Find where the given text appears and provide that cell's center as [X, Y] coordinate. 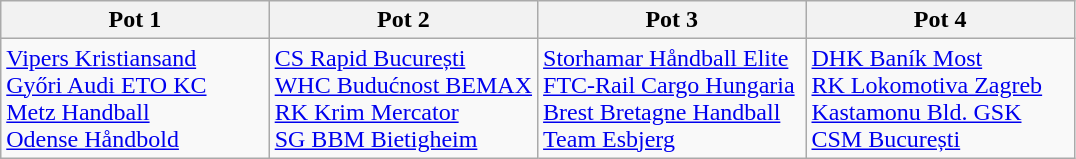
DHK Baník Most RK Lokomotiva Zagreb Kastamonu Bld. GSK CSM București [940, 98]
Pot 2 [403, 20]
CS Rapid București WHC Budućnost BEMAX RK Krim Mercator SG BBM Bietigheim [403, 98]
Pot 4 [940, 20]
Vipers Kristiansand Győri Audi ETO KC Metz Handball Odense Håndbold [135, 98]
Storhamar Håndball Elite FTC-Rail Cargo Hungaria Brest Bretagne Handball Team Esbjerg [672, 98]
Pot 1 [135, 20]
Pot 3 [672, 20]
